Output the (x, y) coordinate of the center of the cell containing the given text.  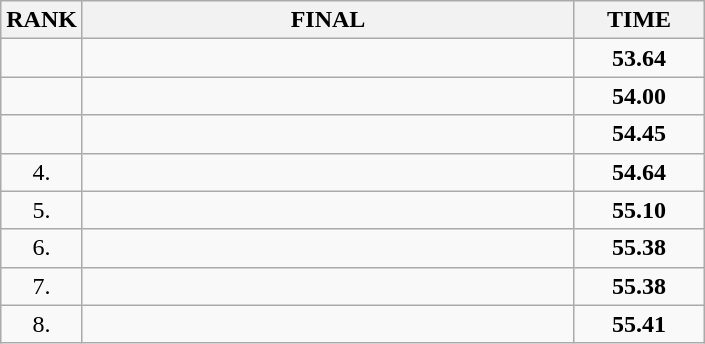
FINAL (328, 20)
4. (42, 172)
55.41 (640, 324)
55.10 (640, 210)
RANK (42, 20)
54.64 (640, 172)
54.45 (640, 134)
8. (42, 324)
5. (42, 210)
7. (42, 286)
6. (42, 248)
53.64 (640, 58)
TIME (640, 20)
54.00 (640, 96)
